Find where the given text appears and provide that cell's center as (X, Y) coordinate. 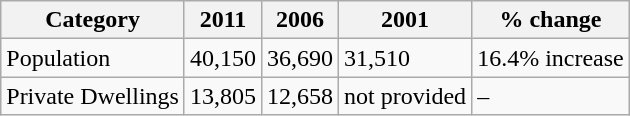
31,510 (406, 58)
– (551, 96)
Private Dwellings (93, 96)
not provided (406, 96)
16.4% increase (551, 58)
40,150 (222, 58)
36,690 (300, 58)
% change (551, 20)
Population (93, 58)
13,805 (222, 96)
12,658 (300, 96)
Category (93, 20)
2006 (300, 20)
2011 (222, 20)
2001 (406, 20)
